Output the (X, Y) coordinate of the center of the cell containing the given text.  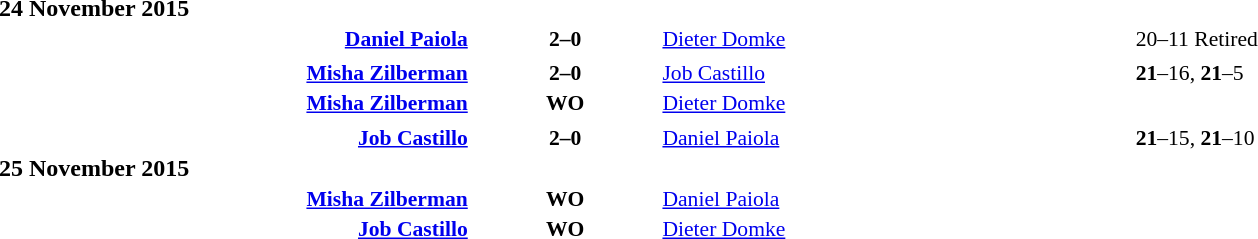
Job Castillo (897, 73)
